Determine the (x, y) coordinate at the center of the cell enclosing the given text.  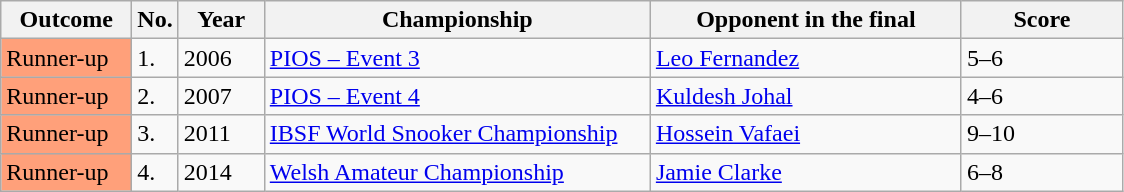
1. (155, 58)
2006 (221, 58)
PIOS – Event 4 (457, 96)
3. (155, 134)
2. (155, 96)
Score (1042, 20)
Kuldesh Johal (806, 96)
Championship (457, 20)
Welsh Amateur Championship (457, 172)
4. (155, 172)
Outcome (66, 20)
5–6 (1042, 58)
2007 (221, 96)
IBSF World Snooker Championship (457, 134)
6–8 (1042, 172)
No. (155, 20)
Jamie Clarke (806, 172)
PIOS – Event 3 (457, 58)
Hossein Vafaei (806, 134)
Leo Fernandez (806, 58)
2011 (221, 134)
2014 (221, 172)
Year (221, 20)
9–10 (1042, 134)
Opponent in the final (806, 20)
4–6 (1042, 96)
